Scan for the cell matching the given text and deliver its [x, y] coordinate at center. 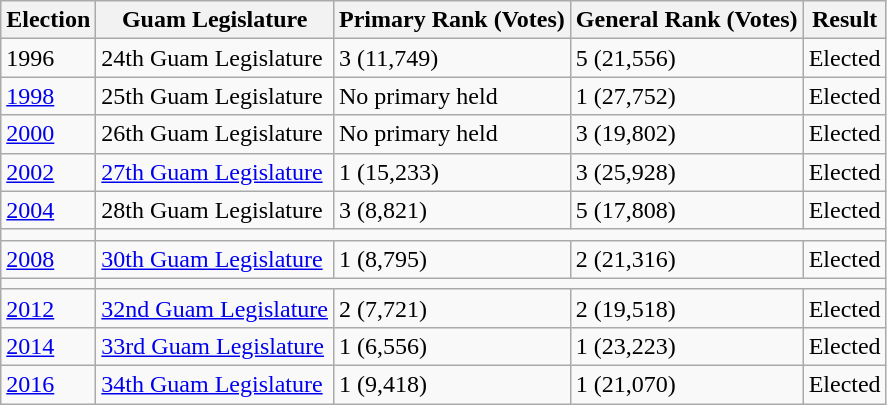
1 (27,752) [686, 96]
1 (8,795) [452, 259]
Result [844, 20]
1996 [48, 58]
25th Guam Legislature [215, 96]
Election [48, 20]
Guam Legislature [215, 20]
2 (21,316) [686, 259]
24th Guam Legislature [215, 58]
1998 [48, 96]
2 (19,518) [686, 308]
27th Guam Legislature [215, 172]
33rd Guam Legislature [215, 346]
3 (25,928) [686, 172]
1 (15,233) [452, 172]
2002 [48, 172]
3 (8,821) [452, 210]
2000 [48, 134]
3 (19,802) [686, 134]
32nd Guam Legislature [215, 308]
General Rank (Votes) [686, 20]
30th Guam Legislature [215, 259]
2016 [48, 384]
3 (11,749) [452, 58]
1 (9,418) [452, 384]
1 (23,223) [686, 346]
5 (21,556) [686, 58]
2014 [48, 346]
28th Guam Legislature [215, 210]
Primary Rank (Votes) [452, 20]
26th Guam Legislature [215, 134]
1 (6,556) [452, 346]
2008 [48, 259]
34th Guam Legislature [215, 384]
2 (7,721) [452, 308]
2012 [48, 308]
1 (21,070) [686, 384]
5 (17,808) [686, 210]
2004 [48, 210]
